Return the (x, y) coordinate for the center point of the cell that contains the specified text.  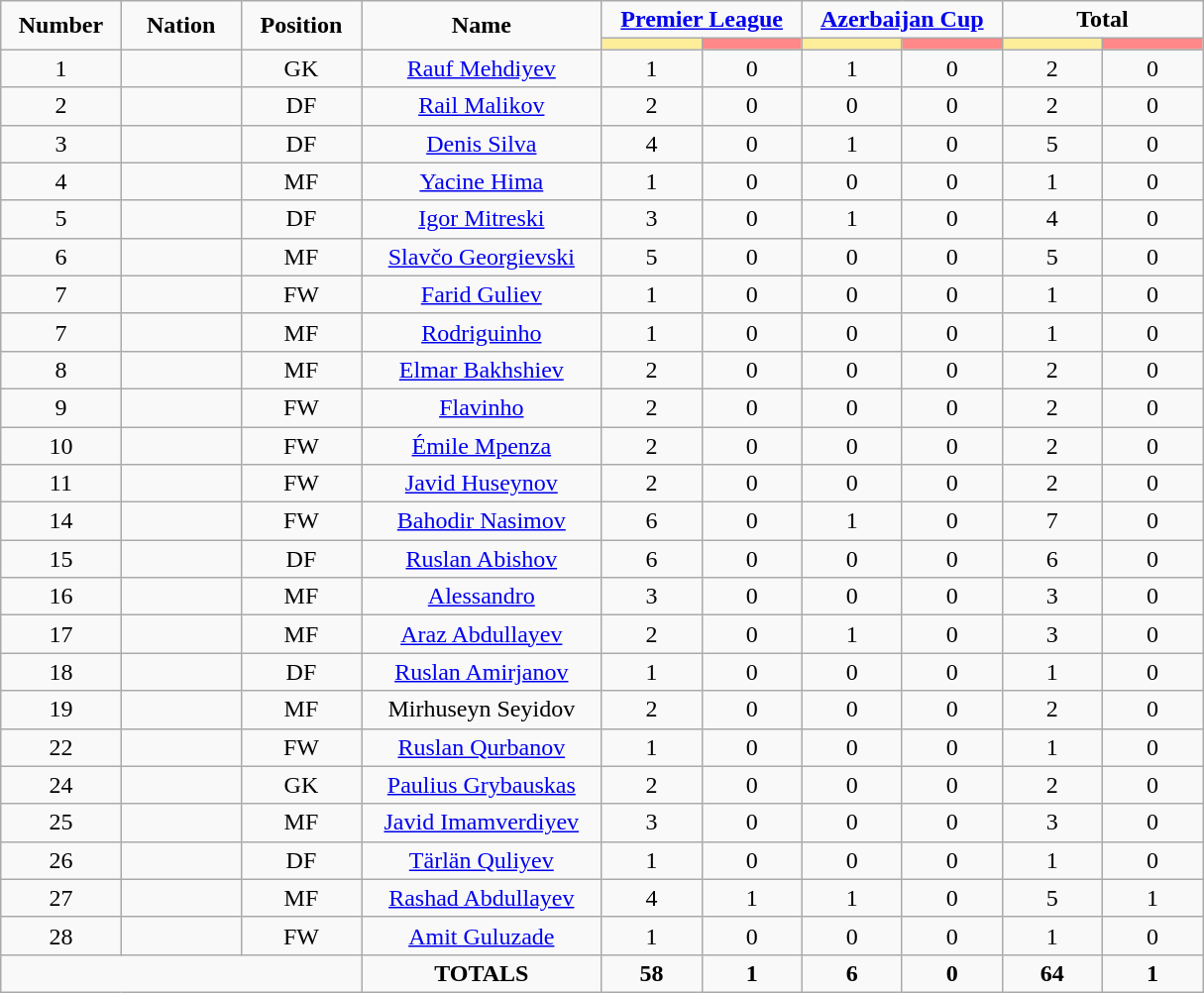
Number (61, 26)
Premier League (702, 20)
24 (61, 785)
10 (61, 445)
8 (61, 370)
Denis Silva (482, 144)
Mirhuseyn Seyidov (482, 710)
18 (61, 672)
Flavinho (482, 407)
Amit Guluzade (482, 936)
Paulius Grybauskas (482, 785)
Bahodir Nasimov (482, 521)
Farid Guliev (482, 294)
17 (61, 634)
Slavčo Georgievski (482, 257)
Ruslan Amirjanov (482, 672)
Azerbaijan Cup (902, 20)
Igor Mitreski (482, 219)
22 (61, 747)
TOTALS (482, 973)
58 (652, 973)
Alessandro (482, 597)
15 (61, 559)
Name (482, 26)
9 (61, 407)
Yacine Hima (482, 181)
Position (301, 26)
Rauf Mehdiyev (482, 68)
19 (61, 710)
Elmar Bakhshiev (482, 370)
25 (61, 823)
Nation (180, 26)
11 (61, 484)
Ruslan Abishov (482, 559)
Rodriguinho (482, 332)
Javid Imamverdiyev (482, 823)
26 (61, 860)
Araz Abdullayev (482, 634)
Rashad Abdullayev (482, 898)
Javid Huseynov (482, 484)
27 (61, 898)
Émile Mpenza (482, 445)
64 (1052, 973)
28 (61, 936)
Tärlän Quliyev (482, 860)
Ruslan Qurbanov (482, 747)
Rail Malikov (482, 106)
14 (61, 521)
Total (1102, 20)
16 (61, 597)
